Locate the cell with the specified text and output its (X, Y) center coordinate. 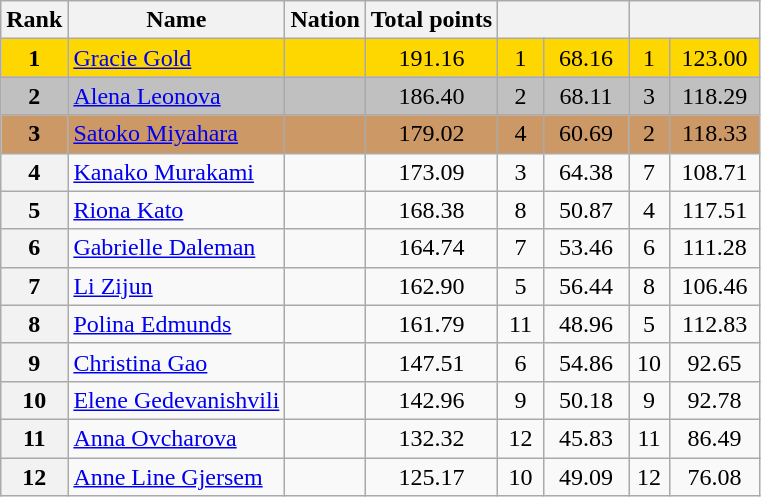
173.09 (431, 172)
117.51 (715, 210)
Kanako Murakami (176, 172)
Elene Gedevanishvili (176, 400)
Rank (34, 20)
56.44 (586, 286)
45.83 (586, 438)
132.32 (431, 438)
106.46 (715, 286)
186.40 (431, 96)
Polina Edmunds (176, 324)
111.28 (715, 248)
118.29 (715, 96)
179.02 (431, 134)
Anna Ovcharova (176, 438)
147.51 (431, 362)
86.49 (715, 438)
Li Zijun (176, 286)
Christina Gao (176, 362)
118.33 (715, 134)
168.38 (431, 210)
60.69 (586, 134)
Riona Kato (176, 210)
191.16 (431, 58)
125.17 (431, 477)
Gabrielle Daleman (176, 248)
Anne Line Gjersem (176, 477)
162.90 (431, 286)
Total points (431, 20)
Nation (325, 20)
164.74 (431, 248)
108.71 (715, 172)
76.08 (715, 477)
53.46 (586, 248)
64.38 (586, 172)
68.16 (586, 58)
161.79 (431, 324)
49.09 (586, 477)
50.18 (586, 400)
Satoko Miyahara (176, 134)
Name (176, 20)
92.78 (715, 400)
92.65 (715, 362)
123.00 (715, 58)
48.96 (586, 324)
54.86 (586, 362)
68.11 (586, 96)
50.87 (586, 210)
142.96 (431, 400)
112.83 (715, 324)
Gracie Gold (176, 58)
Alena Leonova (176, 96)
